Identify which cell holds the provided text, then report its [x, y] central coordinate. 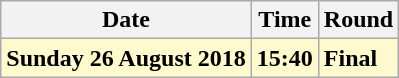
Date [126, 20]
Final [358, 58]
Sunday 26 August 2018 [126, 58]
Time [284, 20]
Round [358, 20]
15:40 [284, 58]
